Determine the [X, Y] coordinate at the center of the cell enclosing the given text.  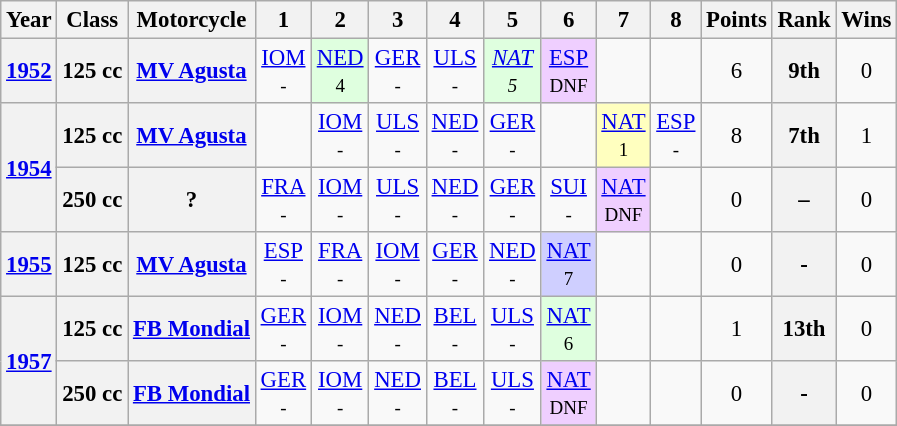
4 [454, 20]
1955 [29, 264]
? [192, 200]
Points [736, 20]
NAT6 [568, 330]
NAT5 [512, 72]
Rank [804, 20]
2 [340, 20]
- [804, 264]
Motorcycle [192, 20]
ESPDNF [568, 72]
3 [398, 20]
1957 [29, 362]
NAT1 [624, 136]
Year [29, 20]
13th [804, 330]
NAT7 [568, 264]
NED4 [340, 72]
Wins [866, 20]
Class [92, 20]
SUI- [568, 200]
5 [512, 20]
9th [804, 72]
BEL- [454, 330]
NATDNF [624, 200]
7th [804, 136]
– [804, 200]
1954 [29, 168]
250 cc [92, 200]
1952 [29, 72]
FB Mondial [192, 330]
7 [624, 20]
